Return [X, Y] of the center of cell containing provided text 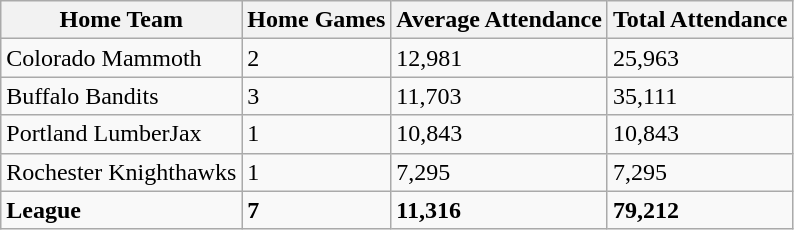
7 [316, 210]
Home Team [122, 20]
25,963 [700, 58]
Buffalo Bandits [122, 96]
11,316 [500, 210]
League [122, 210]
Portland LumberJax [122, 134]
2 [316, 58]
Total Attendance [700, 20]
Home Games [316, 20]
Average Attendance [500, 20]
11,703 [500, 96]
Colorado Mammoth [122, 58]
3 [316, 96]
Rochester Knighthawks [122, 172]
79,212 [700, 210]
35,111 [700, 96]
12,981 [500, 58]
